Pinpoint the cell where the given text exists, returning its [X, Y] midpoint coordinate. 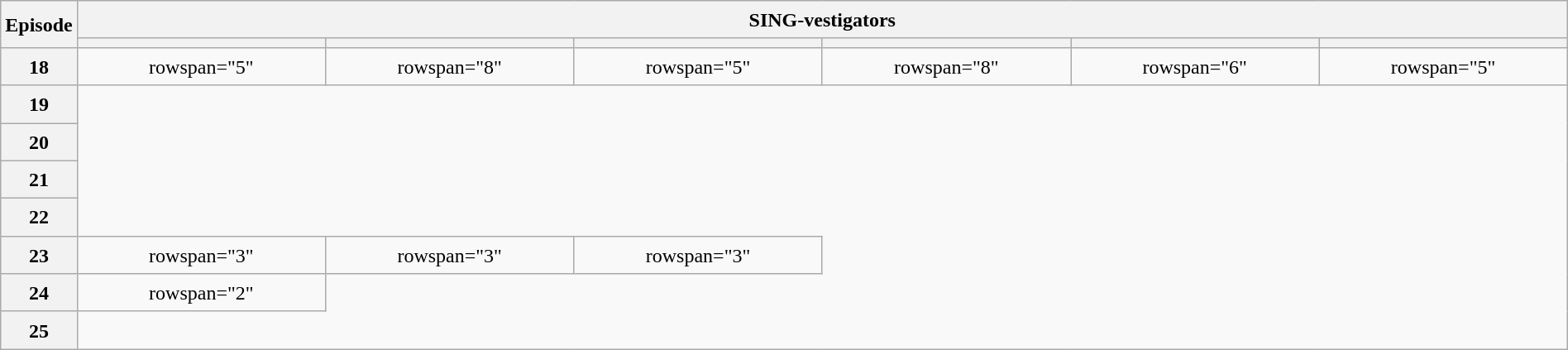
23 [39, 255]
22 [39, 218]
rowspan="2" [201, 293]
19 [39, 104]
18 [39, 66]
SING-vestigators [822, 20]
21 [39, 180]
rowspan="6" [1194, 66]
25 [39, 330]
Episode [39, 25]
24 [39, 293]
20 [39, 141]
